Detect which cell encompasses the target text, then output its [x, y] center coordinate. 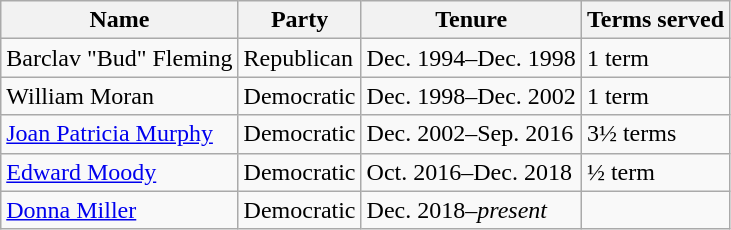
½ term [655, 172]
Republican [300, 58]
Joan Patricia Murphy [120, 134]
Dec. 2002–Sep. 2016 [471, 134]
Dec. 1998–Dec. 2002 [471, 96]
Dec. 2018–present [471, 210]
Edward Moody [120, 172]
Party [300, 20]
William Moran [120, 96]
Donna Miller [120, 210]
Name [120, 20]
Terms served [655, 20]
Barclav "Bud" Fleming [120, 58]
Tenure [471, 20]
3½ terms [655, 134]
Oct. 2016–Dec. 2018 [471, 172]
Dec. 1994–Dec. 1998 [471, 58]
